Identify which cell holds the provided text, then report its [x, y] central coordinate. 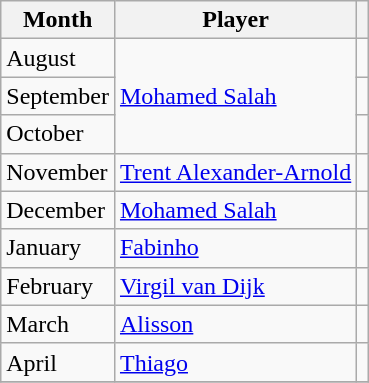
August [58, 58]
Player [235, 20]
Virgil van Dijk [235, 286]
September [58, 96]
Thiago [235, 362]
February [58, 286]
October [58, 134]
April [58, 362]
Month [58, 20]
March [58, 324]
January [58, 248]
Fabinho [235, 248]
November [58, 172]
Alisson [235, 324]
Trent Alexander-Arnold [235, 172]
December [58, 210]
